Extract the [x, y] coordinate from the center of the cell holding the provided text.  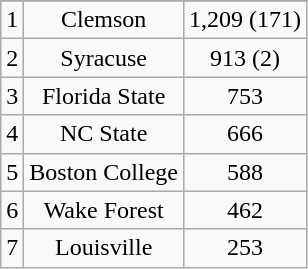
666 [246, 134]
Florida State [104, 96]
1 [12, 20]
5 [12, 172]
253 [246, 248]
2 [12, 58]
913 (2) [246, 58]
Louisville [104, 248]
Wake Forest [104, 210]
4 [12, 134]
Boston College [104, 172]
6 [12, 210]
753 [246, 96]
7 [12, 248]
3 [12, 96]
588 [246, 172]
462 [246, 210]
1,209 (171) [246, 20]
NC State [104, 134]
Syracuse [104, 58]
Clemson [104, 20]
